Capture the cell that displays the provided text and extract its (X, Y) central coordinate. 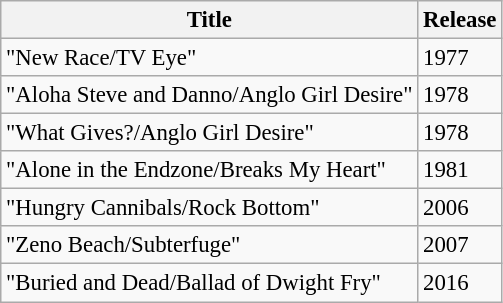
2007 (460, 245)
Title (210, 20)
1981 (460, 170)
"Hungry Cannibals/Rock Bottom" (210, 208)
1977 (460, 58)
Release (460, 20)
"New Race/TV Eye" (210, 58)
2016 (460, 283)
"Aloha Steve and Danno/Anglo Girl Desire" (210, 95)
"Zeno Beach/Subterfuge" (210, 245)
"Alone in the Endzone/Breaks My Heart" (210, 170)
"Buried and Dead/Ballad of Dwight Fry" (210, 283)
2006 (460, 208)
"What Gives?/Anglo Girl Desire" (210, 133)
